Determine the [x, y] coordinate at the center of the cell enclosing the given text.  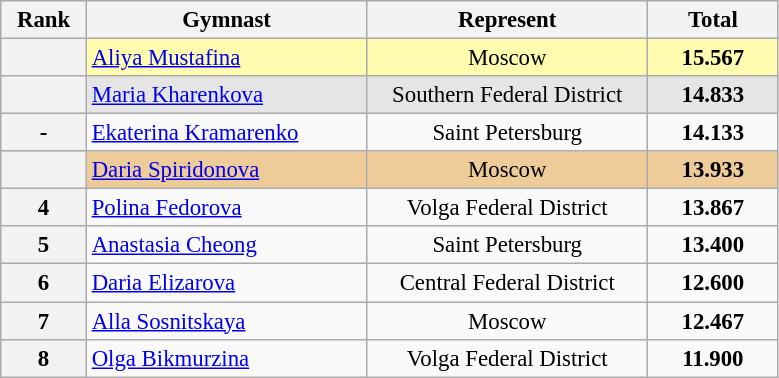
Ekaterina Kramarenko [226, 133]
8 [44, 358]
- [44, 133]
11.900 [714, 358]
13.867 [714, 208]
Alla Sosnitskaya [226, 321]
14.133 [714, 133]
Daria Spiridonova [226, 170]
5 [44, 245]
12.467 [714, 321]
Daria Elizarova [226, 283]
Aliya Mustafina [226, 58]
15.567 [714, 58]
13.400 [714, 245]
Southern Federal District [508, 95]
6 [44, 283]
14.833 [714, 95]
Central Federal District [508, 283]
Rank [44, 20]
Maria Kharenkova [226, 95]
Gymnast [226, 20]
Anastasia Cheong [226, 245]
4 [44, 208]
13.933 [714, 170]
12.600 [714, 283]
Olga Bikmurzina [226, 358]
Total [714, 20]
Represent [508, 20]
Polina Fedorova [226, 208]
7 [44, 321]
